For the text-containing cell, return its midpoint in (X, Y) coordinate format. 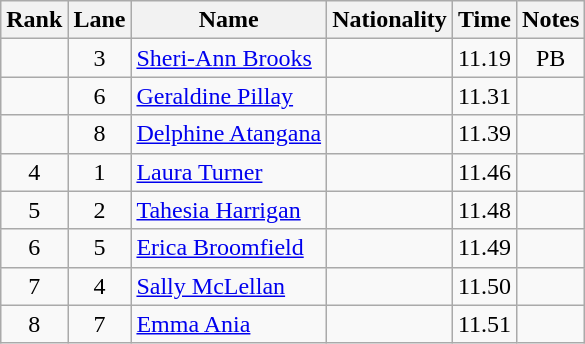
PB (551, 58)
Laura Turner (229, 172)
11.19 (484, 58)
2 (100, 210)
3 (100, 58)
11.50 (484, 286)
Lane (100, 20)
Emma Ania (229, 324)
Geraldine Pillay (229, 96)
Name (229, 20)
11.51 (484, 324)
Tahesia Harrigan (229, 210)
Nationality (390, 20)
Sheri-Ann Brooks (229, 58)
11.46 (484, 172)
Delphine Atangana (229, 134)
11.31 (484, 96)
Notes (551, 20)
Rank (34, 20)
Time (484, 20)
11.48 (484, 210)
11.39 (484, 134)
Sally McLellan (229, 286)
Erica Broomfield (229, 248)
1 (100, 172)
11.49 (484, 248)
